Search for the cell housing the specified text and yield its (X, Y) center coordinate. 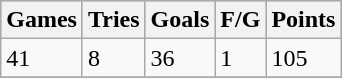
36 (180, 58)
8 (114, 58)
1 (240, 58)
F/G (240, 20)
Games (42, 20)
105 (304, 58)
Points (304, 20)
Tries (114, 20)
41 (42, 58)
Goals (180, 20)
